Extract the [X, Y] coordinate from the center of the cell holding the provided text.  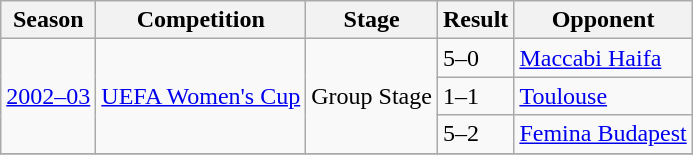
Result [475, 20]
Maccabi Haifa [603, 58]
Stage [372, 20]
Season [48, 20]
1–1 [475, 96]
Competition [201, 20]
UEFA Women's Cup [201, 96]
Femina Budapest [603, 134]
5–2 [475, 134]
Group Stage [372, 96]
5–0 [475, 58]
Toulouse [603, 96]
2002–03 [48, 96]
Opponent [603, 20]
